Output the [x, y] coordinate of the center of the cell containing the given text.  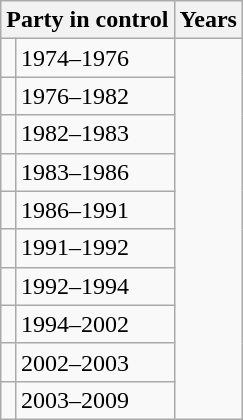
Party in control [88, 20]
Years [208, 20]
1974–1976 [94, 58]
1983–1986 [94, 172]
2003–2009 [94, 400]
1991–1992 [94, 248]
2002–2003 [94, 362]
1986–1991 [94, 210]
1992–1994 [94, 286]
1982–1983 [94, 134]
1976–1982 [94, 96]
1994–2002 [94, 324]
